Pinpoint the cell where the given text exists, returning its [X, Y] midpoint coordinate. 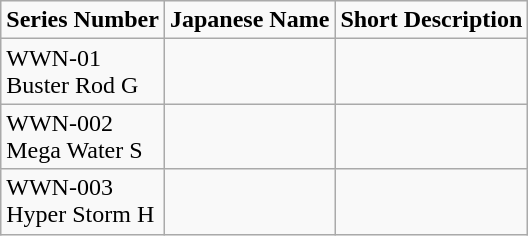
WWN-003Hyper Storm H [83, 202]
WWN-01Buster Rod G [83, 72]
Japanese Name [249, 20]
WWN-002Mega Water S [83, 136]
Short Description [432, 20]
Series Number [83, 20]
